Identify which cell holds the provided text, then report its [X, Y] central coordinate. 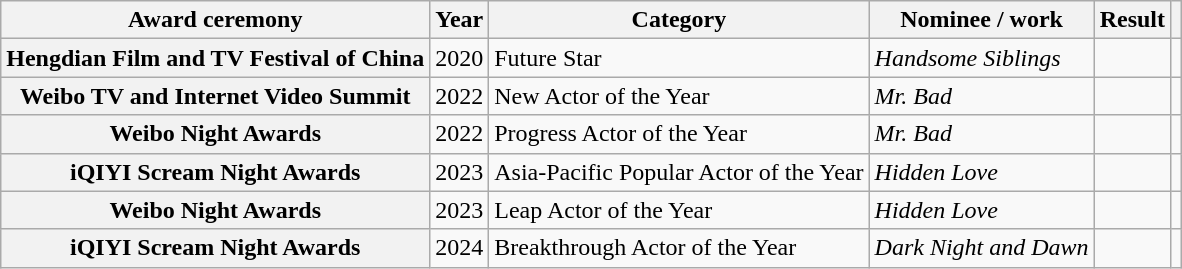
Award ceremony [216, 20]
Result [1132, 20]
2020 [460, 58]
Future Star [679, 58]
2024 [460, 248]
Asia-Pacific Popular Actor of the Year [679, 172]
Dark Night and Dawn [982, 248]
Category [679, 20]
Year [460, 20]
Nominee / work [982, 20]
Leap Actor of the Year [679, 210]
Weibo TV and Internet Video Summit [216, 96]
New Actor of the Year [679, 96]
Handsome Siblings [982, 58]
Hengdian Film and TV Festival of China [216, 58]
Breakthrough Actor of the Year [679, 248]
Progress Actor of the Year [679, 134]
